Output the [X, Y] coordinate of the center of the cell containing the given text.  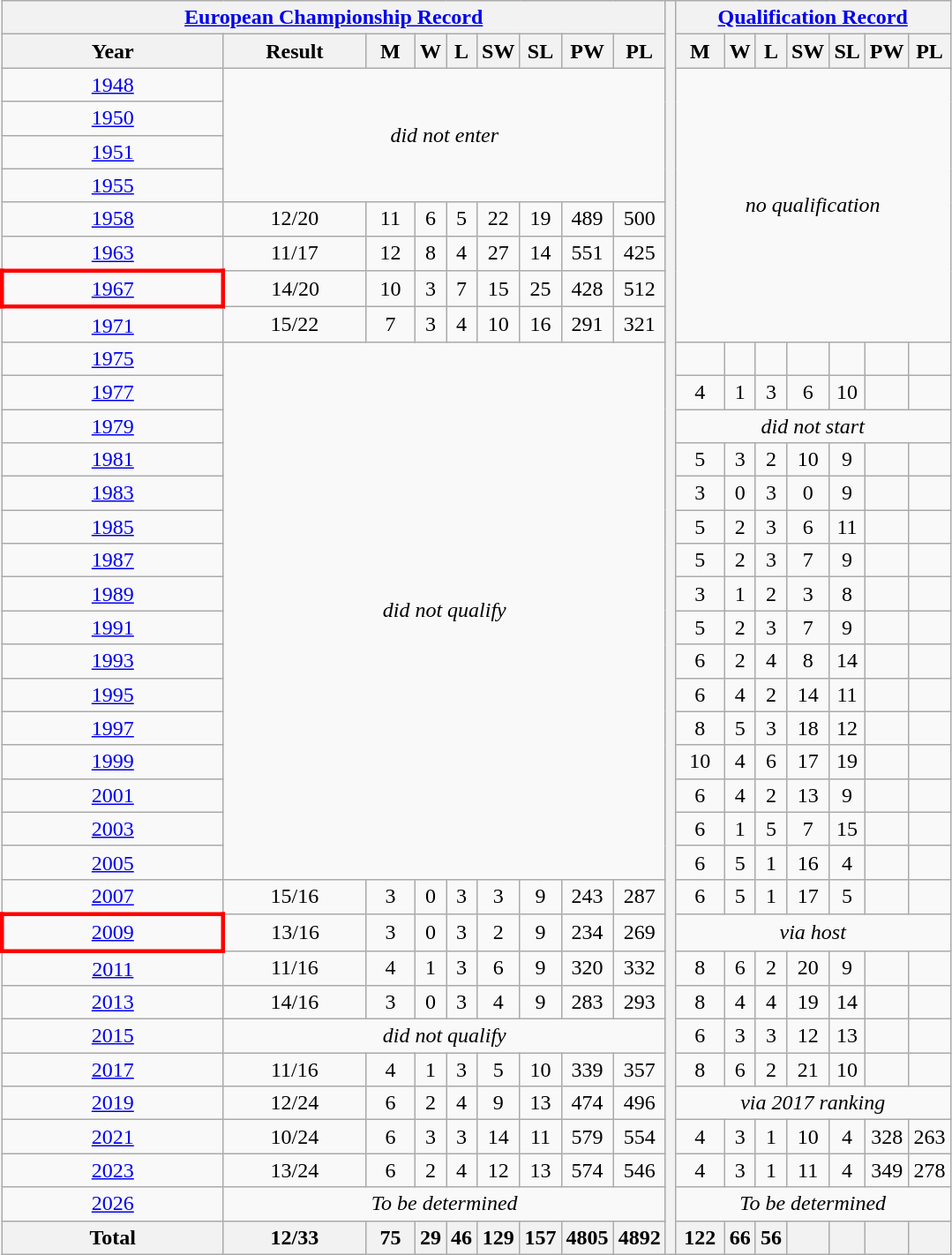
1999 [113, 762]
29 [431, 1237]
349 [887, 1170]
2015 [113, 1036]
1995 [113, 695]
2023 [113, 1170]
574 [588, 1170]
22 [498, 219]
512 [639, 289]
2011 [113, 968]
2013 [113, 1003]
1989 [113, 594]
10/24 [295, 1137]
496 [639, 1103]
15/16 [295, 897]
1967 [113, 289]
1981 [113, 460]
129 [498, 1237]
2021 [113, 1137]
293 [639, 1003]
25 [540, 289]
579 [588, 1137]
2009 [113, 932]
2019 [113, 1103]
13/16 [295, 932]
2003 [113, 829]
1963 [113, 253]
11/17 [295, 253]
14/16 [295, 1003]
Total [113, 1237]
1951 [113, 152]
66 [739, 1237]
1987 [113, 560]
did not enter [445, 135]
500 [639, 219]
328 [887, 1137]
269 [639, 932]
1971 [113, 325]
1975 [113, 358]
15/22 [295, 325]
2001 [113, 795]
243 [588, 897]
291 [588, 325]
474 [588, 1103]
13/24 [295, 1170]
357 [639, 1070]
Result [295, 51]
no qualification [813, 205]
1985 [113, 527]
157 [540, 1237]
122 [700, 1237]
via 2017 ranking [813, 1103]
1958 [113, 219]
1979 [113, 426]
12/20 [295, 219]
56 [771, 1237]
2017 [113, 1070]
2007 [113, 897]
Year [113, 51]
554 [639, 1137]
21 [807, 1070]
4892 [639, 1237]
14/20 [295, 289]
278 [930, 1170]
via host [813, 932]
1955 [113, 185]
320 [588, 968]
428 [588, 289]
2026 [113, 1204]
1997 [113, 728]
46 [462, 1237]
1948 [113, 85]
20 [807, 968]
263 [930, 1137]
321 [639, 325]
287 [639, 897]
551 [588, 253]
27 [498, 253]
did not start [813, 426]
1993 [113, 661]
339 [588, 1070]
European Championship Record [334, 18]
Qualification Record [813, 18]
332 [639, 968]
546 [639, 1170]
2005 [113, 862]
1950 [113, 118]
489 [588, 219]
1991 [113, 627]
1977 [113, 392]
12/33 [295, 1237]
75 [390, 1237]
425 [639, 253]
12/24 [295, 1103]
234 [588, 932]
4805 [588, 1237]
1983 [113, 493]
18 [807, 728]
283 [588, 1003]
